From the cell containing the given text, extract its center point as [x, y] coordinate. 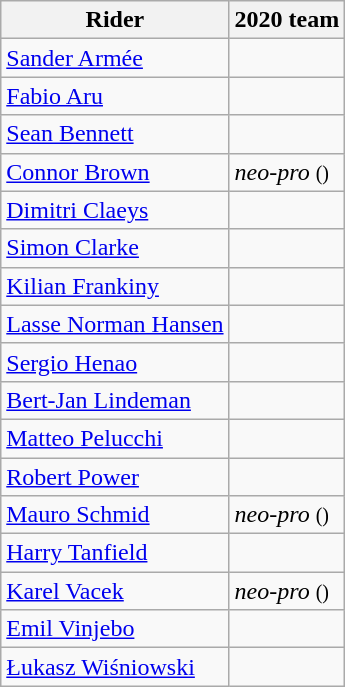
Connor Brown [115, 172]
Harry Tanfield [115, 553]
Sander Armée [115, 58]
Łukasz Wiśniowski [115, 667]
Fabio Aru [115, 96]
Emil Vinjebo [115, 629]
Dimitri Claeys [115, 210]
Sean Bennett [115, 134]
Lasse Norman Hansen [115, 324]
Kilian Frankiny [115, 286]
Robert Power [115, 477]
Matteo Pelucchi [115, 438]
2020 team [287, 20]
Simon Clarke [115, 248]
Sergio Henao [115, 362]
Rider [115, 20]
Mauro Schmid [115, 515]
Karel Vacek [115, 591]
Bert-Jan Lindeman [115, 400]
